Locate the cell with the specified text and output its [x, y] center coordinate. 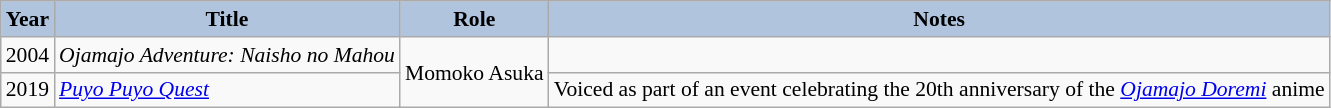
Voiced as part of an event celebrating the 20th anniversary of the Ojamajo Doremi anime [940, 90]
Title [227, 19]
Ojamajo Adventure: Naisho no Mahou [227, 55]
2004 [28, 55]
Notes [940, 19]
2019 [28, 90]
Year [28, 19]
Momoko Asuka [474, 72]
Role [474, 19]
Puyo Puyo Quest [227, 90]
